Find where the given text appears and provide that cell's center as (x, y) coordinate. 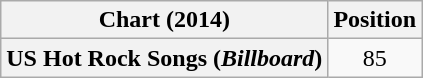
Position (375, 20)
US Hot Rock Songs (Billboard) (164, 58)
85 (375, 58)
Chart (2014) (164, 20)
